Return (x, y) of the center of cell containing provided text 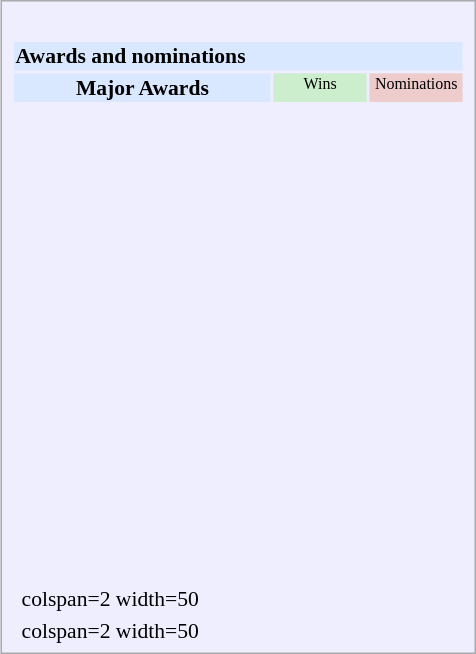
Nominations (416, 87)
Wins (320, 87)
Major Awards (142, 87)
Awards and nominations (238, 56)
Awards and nominations Major Awards Wins Nominations (239, 297)
